Output the (x, y) coordinate of the center of the cell containing the given text.  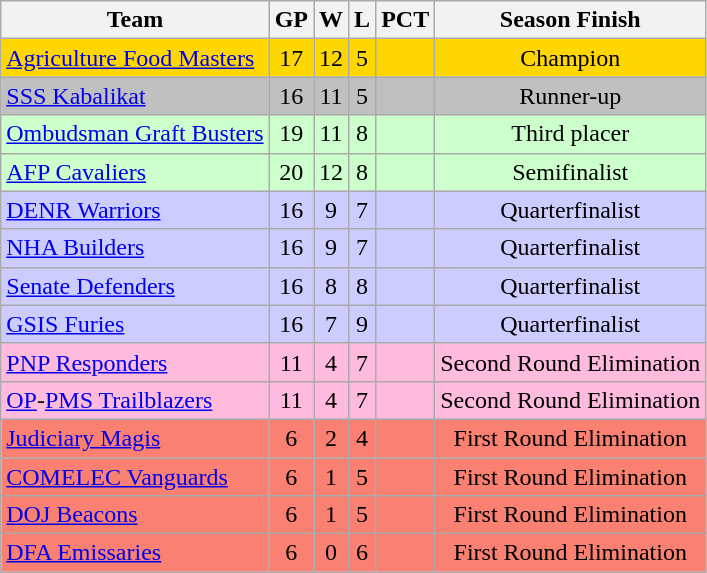
0 (332, 553)
W (332, 20)
OP-PMS Trailblazers (135, 400)
L (362, 20)
Agriculture Food Masters (135, 58)
Runner-up (570, 96)
DOJ Beacons (135, 515)
DENR Warriors (135, 210)
GP (291, 20)
SSS Kabalikat (135, 96)
Semifinalist (570, 172)
20 (291, 172)
Champion (570, 58)
PCT (406, 20)
Team (135, 20)
2 (332, 438)
19 (291, 134)
GSIS Furies (135, 324)
Senate Defenders (135, 286)
Third placer (570, 134)
DFA Emissaries (135, 553)
Ombudsman Graft Busters (135, 134)
PNP Responders (135, 362)
17 (291, 58)
Judiciary Magis (135, 438)
NHA Builders (135, 248)
COMELEC Vanguards (135, 477)
AFP Cavaliers (135, 172)
Season Finish (570, 20)
